Return the [x, y] coordinate for the center point of the cell that contains the specified text.  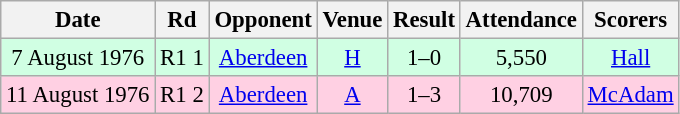
Hall [630, 58]
1–3 [424, 95]
Opponent [263, 20]
10,709 [521, 95]
R1 2 [182, 95]
5,550 [521, 58]
H [352, 58]
Scorers [630, 20]
Rd [182, 20]
7 August 1976 [78, 58]
1–0 [424, 58]
Attendance [521, 20]
Venue [352, 20]
Result [424, 20]
11 August 1976 [78, 95]
R1 1 [182, 58]
Date [78, 20]
A [352, 95]
McAdam [630, 95]
